Find where the given text appears and provide that cell's center as [x, y] coordinate. 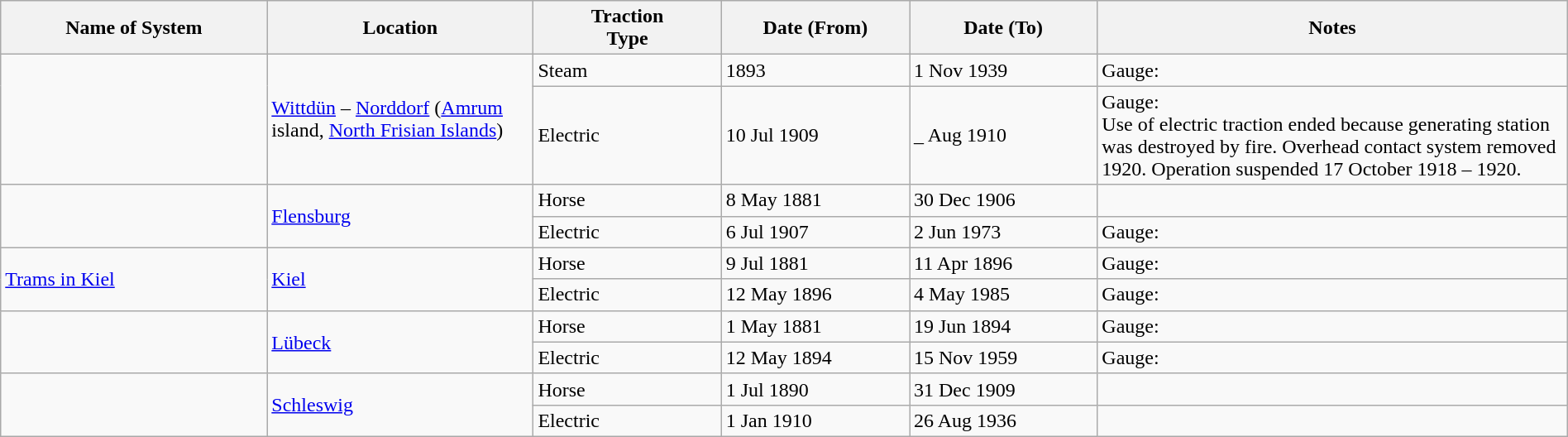
1893 [815, 70]
Kiel [400, 279]
1 Jul 1890 [815, 389]
12 May 1896 [815, 295]
15 Nov 1959 [1004, 358]
26 Aug 1936 [1004, 420]
1 Jan 1910 [815, 420]
6 Jul 1907 [815, 232]
30 Dec 1906 [1004, 200]
Trams in Kiel [134, 279]
Date (To) [1004, 28]
Flensburg [400, 216]
Wittdün – Norddorf (Amrum island, North Frisian Islands) [400, 119]
19 Jun 1894 [1004, 326]
1 Nov 1939 [1004, 70]
4 May 1985 [1004, 295]
Steam [627, 70]
TractionType [627, 28]
Schleswig [400, 405]
8 May 1881 [815, 200]
Location [400, 28]
9 Jul 1881 [815, 263]
Notes [1332, 28]
31 Dec 1909 [1004, 389]
Lübeck [400, 342]
1 May 1881 [815, 326]
Date (From) [815, 28]
10 Jul 1909 [815, 136]
12 May 1894 [815, 358]
11 Apr 1896 [1004, 263]
2 Jun 1973 [1004, 232]
Name of System [134, 28]
_ Aug 1910 [1004, 136]
